Identify which cell holds the provided text, then report its (x, y) central coordinate. 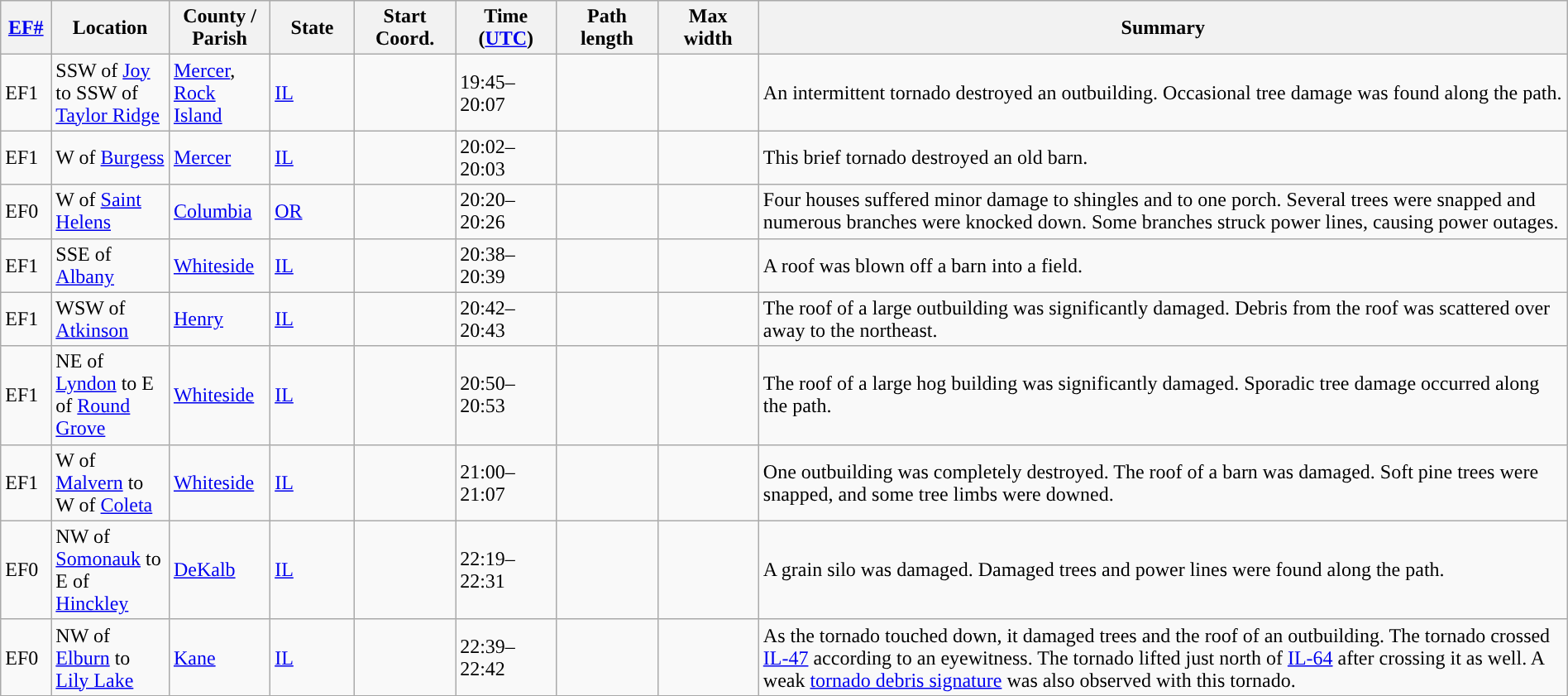
20:02–20:03 (506, 157)
Henry (219, 319)
21:00–21:07 (506, 482)
County / Parish (219, 28)
A roof was blown off a barn into a field. (1163, 265)
The roof of a large outbuilding was significantly damaged. Debris from the roof was scattered over away to the northeast. (1163, 319)
SSE of Albany (111, 265)
An intermittent tornado destroyed an outbuilding. Occasional tree damage was found along the path. (1163, 93)
EF# (26, 28)
Start Coord. (404, 28)
W of Malvern to W of Coleta (111, 482)
Kane (219, 657)
22:19–22:31 (506, 569)
State (313, 28)
Mercer, Rock Island (219, 93)
20:20–20:26 (506, 212)
Summary (1163, 28)
W of Burgess (111, 157)
20:50–20:53 (506, 396)
Max width (708, 28)
WSW of Atkinson (111, 319)
OR (313, 212)
Location (111, 28)
SSW of Joy to SSW of Taylor Ridge (111, 93)
20:38–20:39 (506, 265)
Path length (607, 28)
A grain silo was damaged. Damaged trees and power lines were found along the path. (1163, 569)
NW of Somonauk to E of Hinckley (111, 569)
NE of Lyndon to E of Round Grove (111, 396)
Mercer (219, 157)
The roof of a large hog building was significantly damaged. Sporadic tree damage occurred along the path. (1163, 396)
W of Saint Helens (111, 212)
This brief tornado destroyed an old barn. (1163, 157)
One outbuilding was completely destroyed. The roof of a barn was damaged. Soft pine trees were snapped, and some tree limbs were downed. (1163, 482)
DeKalb (219, 569)
19:45–20:07 (506, 93)
22:39–22:42 (506, 657)
20:42–20:43 (506, 319)
Columbia (219, 212)
NW of Elburn to Lily Lake (111, 657)
Time (UTC) (506, 28)
